Detect which cell encompasses the target text, then output its (x, y) center coordinate. 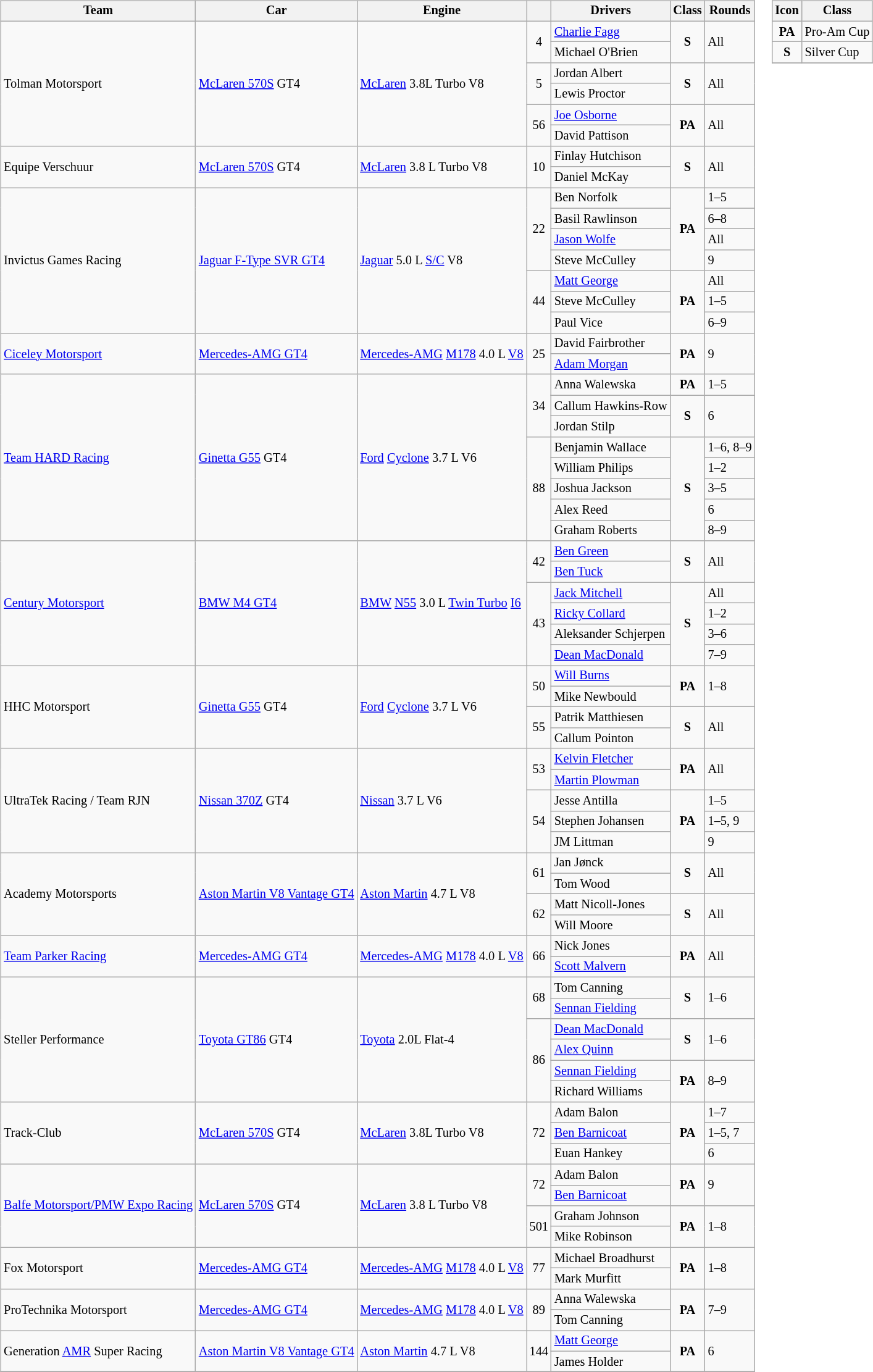
53 (539, 769)
6–8 (730, 219)
Paul Vice (611, 322)
Michael Broadhurst (611, 1258)
Lewis Proctor (611, 94)
Drivers (611, 11)
Car (277, 11)
Academy Motorsports (98, 894)
Steller Performance (98, 1039)
86 (539, 1061)
54 (539, 821)
Toyota 2.0L Flat-4 (441, 1039)
Silver Cup (837, 52)
BMW M4 GT4 (277, 603)
Callum Pointon (611, 738)
Jan Jønck (611, 863)
3–6 (730, 634)
James Holder (611, 1362)
55 (539, 727)
1–5, 7 (730, 1133)
UltraTek Racing / Team RJN (98, 800)
Team HARD Racing (98, 457)
David Fairbrother (611, 343)
Ricky Collard (611, 614)
1–5, 9 (730, 821)
Alex Reed (611, 509)
1–7 (730, 1112)
Mike Robinson (611, 1237)
Joe Osborne (611, 115)
Balfe Motorsport/PMW Expo Racing (98, 1205)
Euan Hankey (611, 1154)
61 (539, 873)
Michael O'Brien (611, 52)
25 (539, 353)
10 (539, 167)
Scott Malvern (611, 967)
Richard Williams (611, 1092)
1–6, 8–9 (730, 447)
4 (539, 42)
Icon (787, 11)
Stephen Johansen (611, 821)
89 (539, 1309)
Graham Roberts (611, 530)
144 (539, 1351)
88 (539, 488)
Invictus Games Racing (98, 261)
ProTechnika Motorsport (98, 1309)
Tom Wood (611, 884)
62 (539, 915)
Equipe Verschuur (98, 167)
Toyota GT86 GT4 (277, 1039)
William Philips (611, 468)
Benjamin Wallace (611, 447)
Graham Johnson (611, 1216)
Basil Rawlinson (611, 219)
Team (98, 11)
Charlie Fagg (611, 31)
Jason Wolfe (611, 240)
Patrik Matthiesen (611, 717)
5 (539, 84)
Mike Newbould (611, 696)
Engine (441, 11)
43 (539, 624)
Finlay Hutchison (611, 156)
Ciceley Motorsport (98, 353)
50 (539, 687)
BMW N55 3.0 L Twin Turbo I6 (441, 603)
Century Motorsport (98, 603)
HHC Motorsport (98, 708)
Mark Murfitt (611, 1279)
David Pattison (611, 136)
Ben Tuck (611, 572)
22 (539, 230)
Kelvin Fletcher (611, 759)
44 (539, 301)
Track-Club (98, 1132)
Nissan 370Z GT4 (277, 800)
6–9 (730, 322)
Team Parker Racing (98, 956)
Jordan Stilp (611, 427)
56 (539, 125)
Jaguar 5.0 L S/C V8 (441, 261)
Fox Motorsport (98, 1268)
Daniel McKay (611, 177)
Ben Green (611, 551)
Nick Jones (611, 946)
Nissan 3.7 L V6 (441, 800)
42 (539, 562)
Tolman Motorsport (98, 83)
501 (539, 1226)
Pro-Am Cup (837, 31)
Ben Norfolk (611, 198)
Rounds (730, 11)
66 (539, 956)
Aleksander Schjerpen (611, 634)
Generation AMR Super Racing (98, 1351)
Will Moore (611, 926)
Jordan Albert (611, 73)
Joshua Jackson (611, 489)
Will Burns (611, 676)
Matt Nicoll-Jones (611, 905)
Adam Morgan (611, 364)
Martin Plowman (611, 780)
68 (539, 998)
3–5 (730, 489)
34 (539, 405)
Callum Hawkins-Row (611, 406)
Alex Quinn (611, 1050)
JM Littman (611, 842)
77 (539, 1268)
Jesse Antilla (611, 801)
Jaguar F-Type SVR GT4 (277, 261)
Jack Mitchell (611, 593)
